Return the (x, y) coordinate for the center point of the cell that contains the specified text.  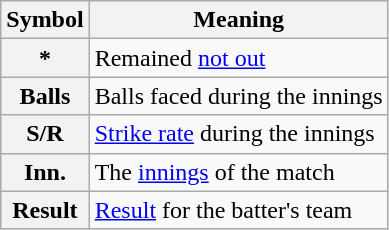
Result for the batter's team (238, 210)
Meaning (238, 20)
Result (45, 210)
Symbol (45, 20)
* (45, 58)
Balls faced during the innings (238, 96)
Balls (45, 96)
Inn. (45, 172)
Remained not out (238, 58)
Strike rate during the innings (238, 134)
S/R (45, 134)
The innings of the match (238, 172)
